Detect which cell encompasses the target text, then output its (X, Y) center coordinate. 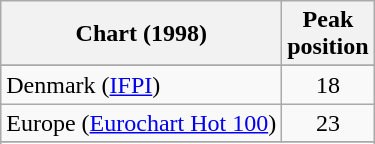
18 (328, 85)
Chart (1998) (142, 34)
23 (328, 123)
Denmark (IFPI) (142, 85)
Europe (Eurochart Hot 100) (142, 123)
Peakposition (328, 34)
